Detect which cell encompasses the target text, then output its (X, Y) center coordinate. 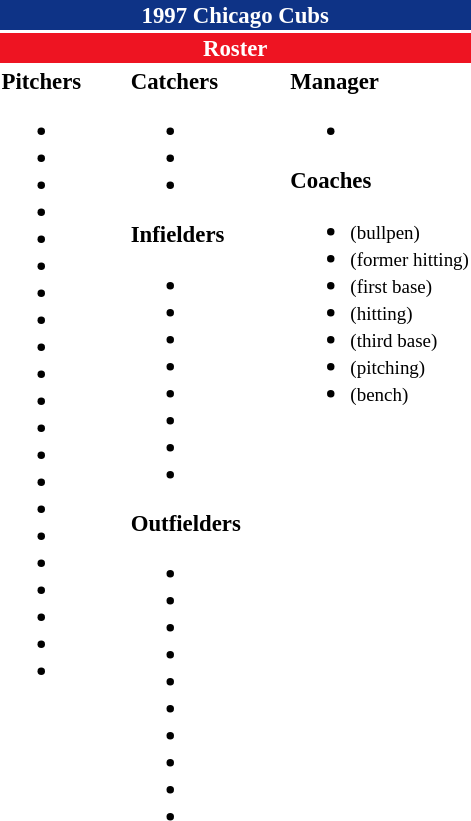
1997 Chicago Cubs (235, 15)
Roster (235, 48)
